For the text-containing cell, return its midpoint in [x, y] coordinate format. 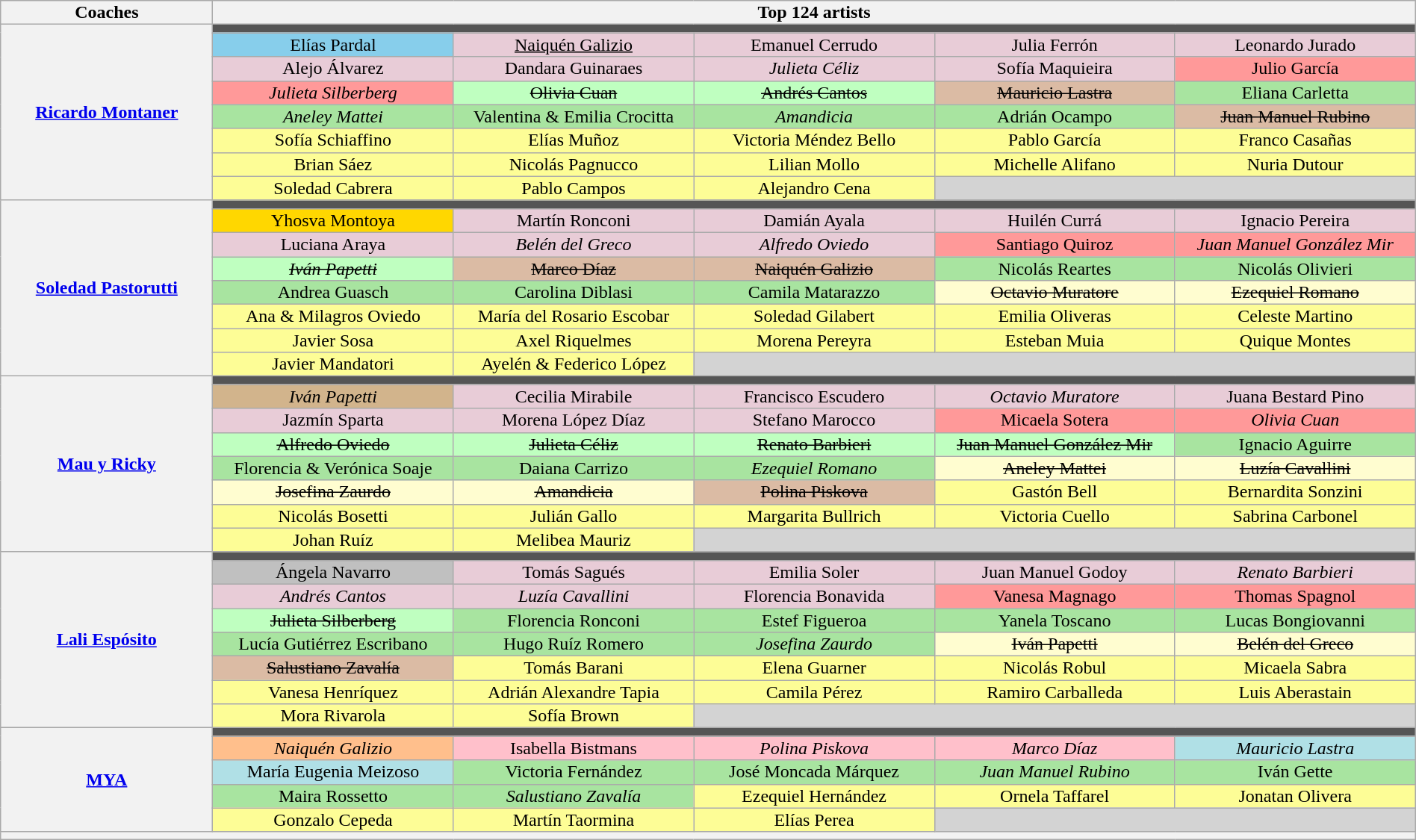
Ignacio Aguirre [1295, 444]
Nicolás Bosetti [333, 516]
Francisco Escudero [814, 396]
Elías Pardal [333, 45]
Ornela Taffarel [1055, 796]
Carolina Diblasi [574, 293]
Pablo García [1055, 140]
Daiana Carrizo [574, 468]
Eliana Carletta [1295, 93]
Victoria Méndez Bello [814, 140]
Julián Gallo [574, 516]
Sofía Maquieira [1055, 69]
Sofía Schiaffino [333, 140]
Javier Mandatori [333, 364]
Morena Pereyra [814, 340]
Estef Figueroa [814, 620]
Santiago Quiroz [1055, 244]
Ignacio Pereira [1295, 220]
Johan Ruíz [333, 540]
Brian Sáez [333, 164]
Hugo Ruíz Romero [574, 644]
Emilia Soler [814, 572]
Thomas Spagnol [1295, 596]
Florencia & Verónica Soaje [333, 468]
Gastón Bell [1055, 492]
Ricardo Montaner [107, 113]
Isabella Bistmans [574, 748]
Ayelén & Federico López [574, 364]
Iván Gette [1295, 772]
Vanesa Henríquez [333, 692]
Nicolás Olivieri [1295, 269]
Andrea Guasch [333, 293]
Bernardita Sonzini [1295, 492]
Valentina & Emilia Crocitta [574, 116]
Florencia Ronconi [574, 620]
Ángela Navarro [333, 572]
Vanesa Magnago [1055, 596]
María Eugenia Meizoso [333, 772]
Ramiro Carballeda [1055, 692]
Julia Ferrón [1055, 45]
Soledad Cabrera [333, 188]
Huilén Currá [1055, 220]
Micaela Sabra [1295, 668]
Yanela Toscano [1055, 620]
Top 124 artists [814, 13]
Martín Ronconi [574, 220]
Tomás Barani [574, 668]
Alejo Álvarez [333, 69]
Ezequiel Hernández [814, 796]
Julio García [1295, 69]
Javier Sosa [333, 340]
Melibea Mauriz [574, 540]
Victoria Fernández [574, 772]
Camila Pérez [814, 692]
Adrián Ocampo [1055, 116]
Nicolás Robul [1055, 668]
Alejandro Cena [814, 188]
Jazmín Sparta [333, 420]
Emanuel Cerrudo [814, 45]
Maira Rossetto [333, 796]
Juana Bestard Pino [1295, 396]
Leonardo Jurado [1295, 45]
Martín Taormina [574, 820]
Tomás Sagués [574, 572]
Soledad Pastorutti [107, 288]
Adrián Alexandre Tapia [574, 692]
Florencia Bonavida [814, 596]
Lali Espósito [107, 640]
Sabrina Carbonel [1295, 516]
Dandara Guinaraes [574, 69]
Gonzalo Cepeda [333, 820]
Luciana Araya [333, 244]
Michelle Alifano [1055, 164]
José Moncada Márquez [814, 772]
Emilia Oliveras [1055, 317]
Ana & Milagros Oviedo [333, 317]
MYA [107, 780]
Margarita Bullrich [814, 516]
Quique Montes [1295, 340]
Elías Perea [814, 820]
María del Rosario Escobar [574, 317]
Nicolás Pagnucco [574, 164]
Sofía Brown [574, 716]
Luis Aberastain [1295, 692]
Esteban Muia [1055, 340]
Elena Guarner [814, 668]
Lucas Bongiovanni [1295, 620]
Jonatan Olivera [1295, 796]
Celeste Martino [1295, 317]
Elías Muñoz [574, 140]
Soledad Gilabert [814, 317]
Mora Rivarola [333, 716]
Pablo Campos [574, 188]
Morena López Díaz [574, 420]
Lilian Mollo [814, 164]
Nuria Dutour [1295, 164]
Micaela Sotera [1055, 420]
Franco Casañas [1295, 140]
Juan Manuel Godoy [1055, 572]
Axel Riquelmes [574, 340]
Camila Matarazzo [814, 293]
Nicolás Reartes [1055, 269]
Stefano Marocco [814, 420]
Victoria Cuello [1055, 516]
Cecilia Mirabile [574, 396]
Damián Ayala [814, 220]
Mau y Ricky [107, 464]
Coaches [107, 13]
Yhosva Montoya [333, 220]
Lucía Gutiérrez Escribano [333, 644]
